Search for the cell housing the specified text and yield its (X, Y) center coordinate. 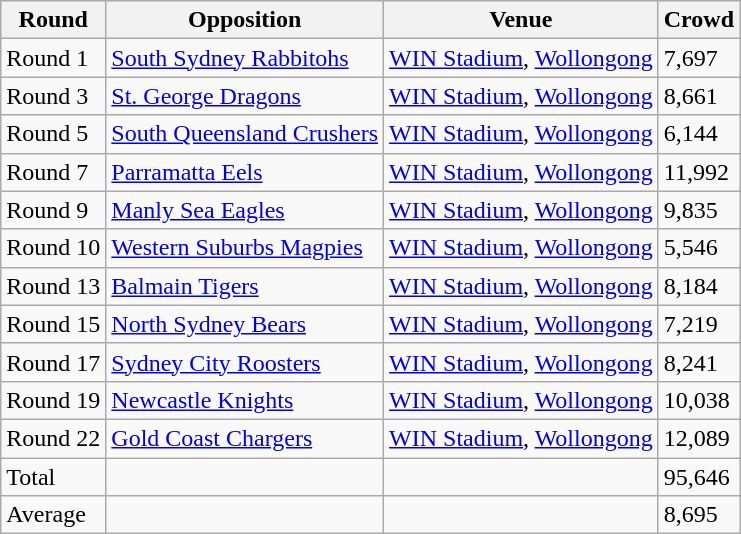
5,546 (698, 248)
Total (54, 477)
Round (54, 20)
Crowd (698, 20)
North Sydney Bears (245, 324)
Venue (522, 20)
South Queensland Crushers (245, 134)
Manly Sea Eagles (245, 210)
Round 22 (54, 438)
Round 5 (54, 134)
9,835 (698, 210)
95,646 (698, 477)
Parramatta Eels (245, 172)
Round 9 (54, 210)
10,038 (698, 400)
Round 13 (54, 286)
Sydney City Roosters (245, 362)
Round 17 (54, 362)
8,241 (698, 362)
Gold Coast Chargers (245, 438)
Balmain Tigers (245, 286)
6,144 (698, 134)
7,697 (698, 58)
8,695 (698, 515)
8,661 (698, 96)
Round 1 (54, 58)
8,184 (698, 286)
7,219 (698, 324)
St. George Dragons (245, 96)
Western Suburbs Magpies (245, 248)
Round 3 (54, 96)
12,089 (698, 438)
South Sydney Rabbitohs (245, 58)
Round 10 (54, 248)
Round 7 (54, 172)
Round 19 (54, 400)
Opposition (245, 20)
Average (54, 515)
Round 15 (54, 324)
11,992 (698, 172)
Newcastle Knights (245, 400)
